Extract the (X, Y) coordinate from the center of the cell holding the provided text.  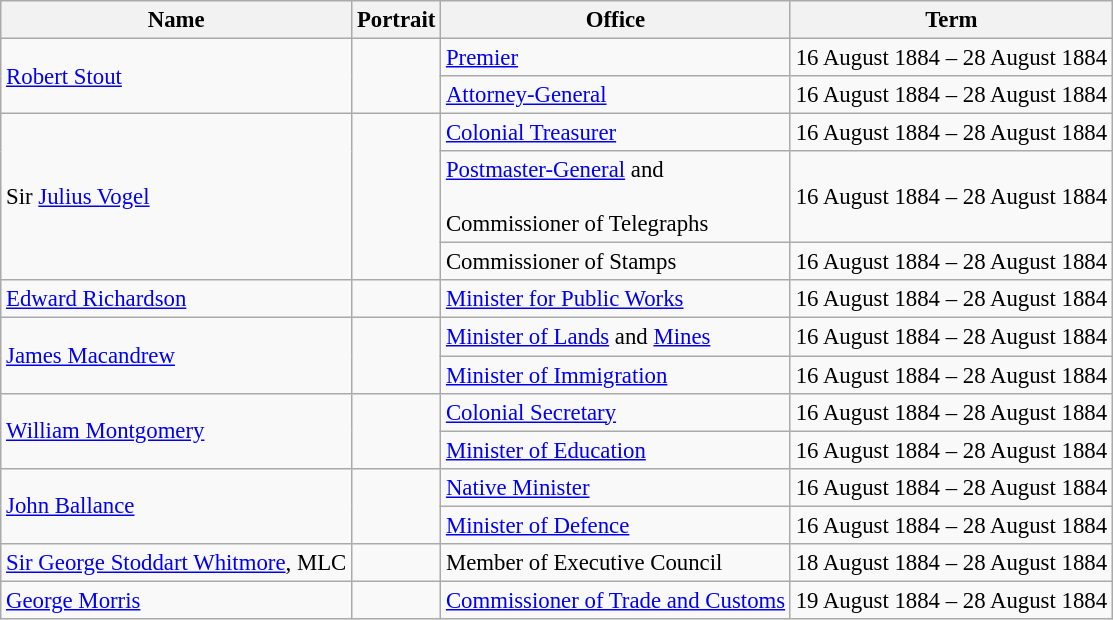
Minister for Public Works (616, 299)
Minister of Defence (616, 525)
Attorney-General (616, 95)
Minister of Education (616, 450)
Postmaster-General and Commissioner of Telegraphs (616, 197)
Minister of Lands and Mines (616, 337)
Office (616, 20)
18 August 1884 – 28 August 1884 (951, 563)
Portrait (396, 20)
Name (176, 20)
Commissioner of Stamps (616, 262)
Robert Stout (176, 76)
Edward Richardson (176, 299)
William Montgomery (176, 430)
Colonial Secretary (616, 412)
Sir Julius Vogel (176, 198)
George Morris (176, 600)
Premier (616, 58)
Sir George Stoddart Whitmore, MLC (176, 563)
Minister of Immigration (616, 375)
Term (951, 20)
Commissioner of Trade and Customs (616, 600)
Member of Executive Council (616, 563)
James Macandrew (176, 356)
John Ballance (176, 506)
Colonial Treasurer (616, 133)
Native Minister (616, 487)
19 August 1884 – 28 August 1884 (951, 600)
